Provide the (x, y) coordinate of the cell's center where the given text is located.  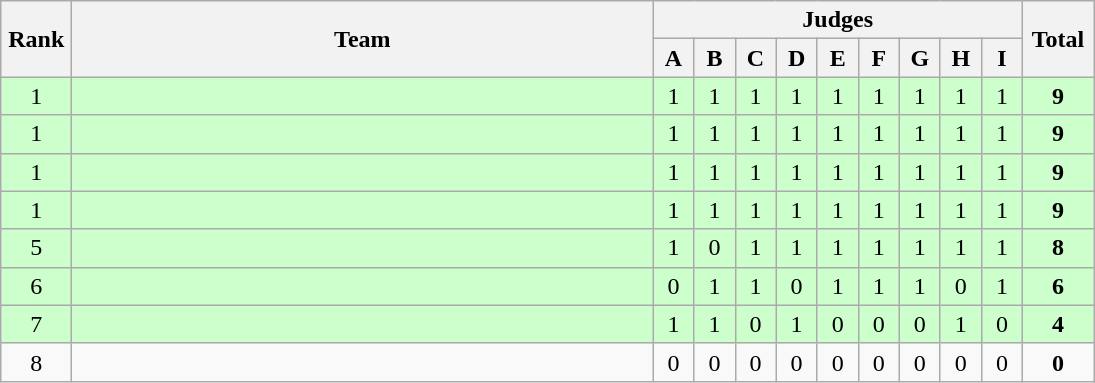
5 (36, 248)
I (1002, 58)
H (960, 58)
B (714, 58)
4 (1058, 324)
Judges (838, 20)
Total (1058, 39)
Rank (36, 39)
A (674, 58)
E (838, 58)
F (878, 58)
Team (362, 39)
C (756, 58)
7 (36, 324)
G (920, 58)
D (796, 58)
